Pinpoint the cell where the given text exists, returning its [x, y] midpoint coordinate. 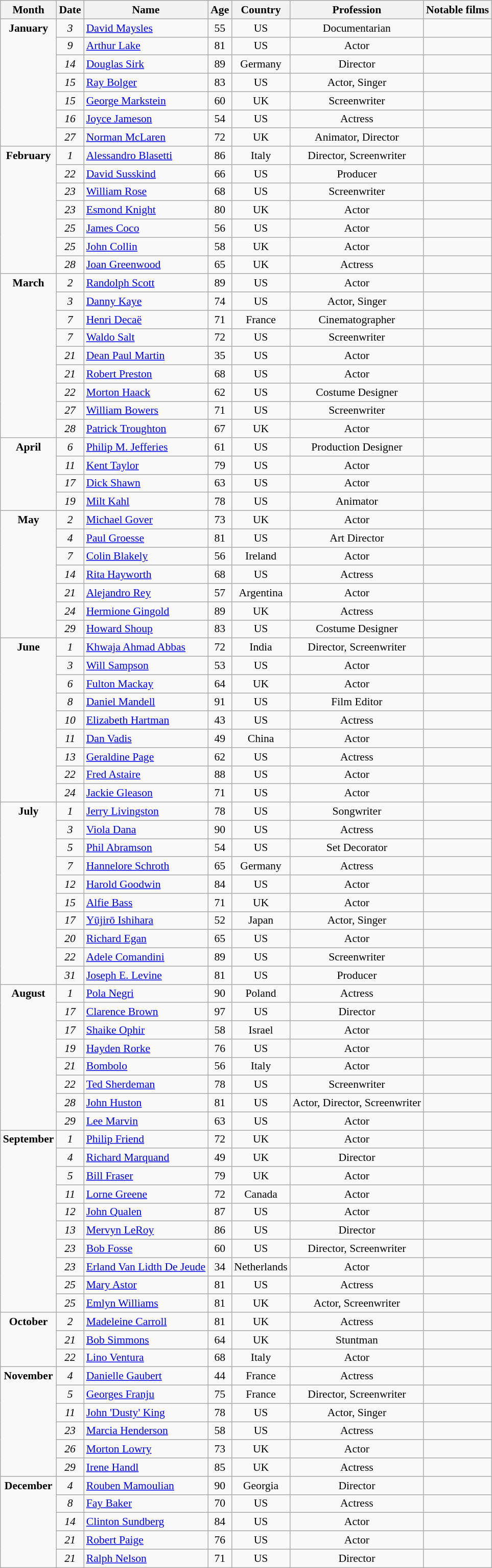
May [29, 575]
Ireland [261, 556]
Documentarian [357, 28]
10 [69, 721]
October [29, 1340]
Douglas Sirk [146, 64]
Rouben Mamoulian [146, 1486]
Ted Sherdeman [146, 1085]
16 [69, 119]
Kent Taylor [146, 465]
Ralph Nelson [146, 1558]
George Markstein [146, 101]
Jackie Gleason [146, 793]
Yūjirō Ishihara [146, 921]
Animator, Director [357, 138]
Israel [261, 1030]
Khwaja Ahmad Abbas [146, 647]
Name [146, 10]
74 [220, 301]
Notable films [458, 10]
Will Sampson [146, 666]
Philip Friend [146, 1139]
Morton Lowry [146, 1449]
Songwriter [357, 812]
January [29, 83]
Actor, Director, Screenwriter [357, 1103]
April [29, 474]
Dick Shawn [146, 483]
53 [220, 666]
Lee Marvin [146, 1121]
Shaike Ophir [146, 1030]
Daniel Mandell [146, 702]
Robert Paige [146, 1540]
Henri Decaë [146, 320]
85 [220, 1467]
Fay Baker [146, 1504]
Phil Abramson [146, 848]
55 [220, 28]
70 [220, 1504]
Emlyn Williams [146, 1304]
Art Director [357, 538]
Dean Paul Martin [146, 356]
William Rose [146, 192]
Animator [357, 502]
Adele Comandini [146, 957]
Netherlands [261, 1267]
December [29, 1522]
Production Designer [357, 447]
Colin Blakely [146, 556]
44 [220, 1376]
David Maysles [146, 28]
Marcia Henderson [146, 1431]
James Coco [146, 229]
Country [261, 10]
52 [220, 921]
88 [220, 775]
February [29, 210]
Fred Astaire [146, 775]
35 [220, 356]
Morton Haack [146, 392]
Actor, Screenwriter [357, 1304]
Richard Egan [146, 939]
Month [29, 10]
9 [69, 46]
Norman McLaren [146, 138]
China [261, 738]
Lino Ventura [146, 1358]
97 [220, 1012]
20 [69, 939]
Hayden Rorke [146, 1048]
Bob Simmons [146, 1340]
Michael Gover [146, 520]
Age [220, 10]
Bob Fosse [146, 1249]
Richard Marquand [146, 1158]
61 [220, 447]
William Bowers [146, 411]
Hannelore Schroth [146, 866]
Argentina [261, 593]
Stuntman [357, 1340]
57 [220, 593]
Erland Van Lidth De Jeude [146, 1267]
Poland [261, 994]
Madeleine Carroll [146, 1321]
August [29, 1058]
India [261, 647]
Rita Hayworth [146, 575]
Alessandro Blasetti [146, 155]
Set Decorator [357, 848]
John Collin [146, 247]
Viola Dana [146, 830]
March [29, 356]
Robert Preston [146, 374]
Jerry Livingston [146, 812]
Lorne Greene [146, 1194]
Bombolo [146, 1066]
34 [220, 1267]
66 [220, 174]
Joseph E. Levine [146, 975]
87 [220, 1212]
Hermione Gingold [146, 611]
David Susskind [146, 174]
Danielle Gaubert [146, 1376]
75 [220, 1395]
Alfie Bass [146, 903]
Fulton Mackay [146, 684]
July [29, 893]
Clinton Sundberg [146, 1522]
Clarence Brown [146, 1012]
Harold Goodwin [146, 884]
Film Editor [357, 702]
Patrick Troughton [146, 429]
Alejandro Rey [146, 593]
Canada [261, 1194]
Bill Fraser [146, 1176]
91 [220, 702]
John Qualen [146, 1212]
Howard Shoup [146, 629]
September [29, 1221]
Paul Groesse [146, 538]
November [29, 1422]
31 [69, 975]
John 'Dusty' King [146, 1413]
Milt Kahl [146, 502]
John Huston [146, 1103]
Elizabeth Hartman [146, 721]
Waldo Salt [146, 338]
Date [69, 10]
Mervyn LeRoy [146, 1230]
Profession [357, 10]
Danny Kaye [146, 301]
Esmond Knight [146, 210]
67 [220, 429]
Randolph Scott [146, 283]
June [29, 720]
Philip M. Jefferies [146, 447]
26 [69, 1449]
Mary Astor [146, 1285]
Irene Handl [146, 1467]
Cinematographer [357, 320]
Georges Franju [146, 1395]
Dan Vadis [146, 738]
Joyce Jameson [146, 119]
Georgia [261, 1486]
Japan [261, 921]
Ray Bolger [146, 83]
Arthur Lake [146, 46]
Pola Negri [146, 994]
80 [220, 210]
Joan Greenwood [146, 265]
43 [220, 721]
Geraldine Page [146, 757]
